Return [X, Y] of the center of cell containing provided text 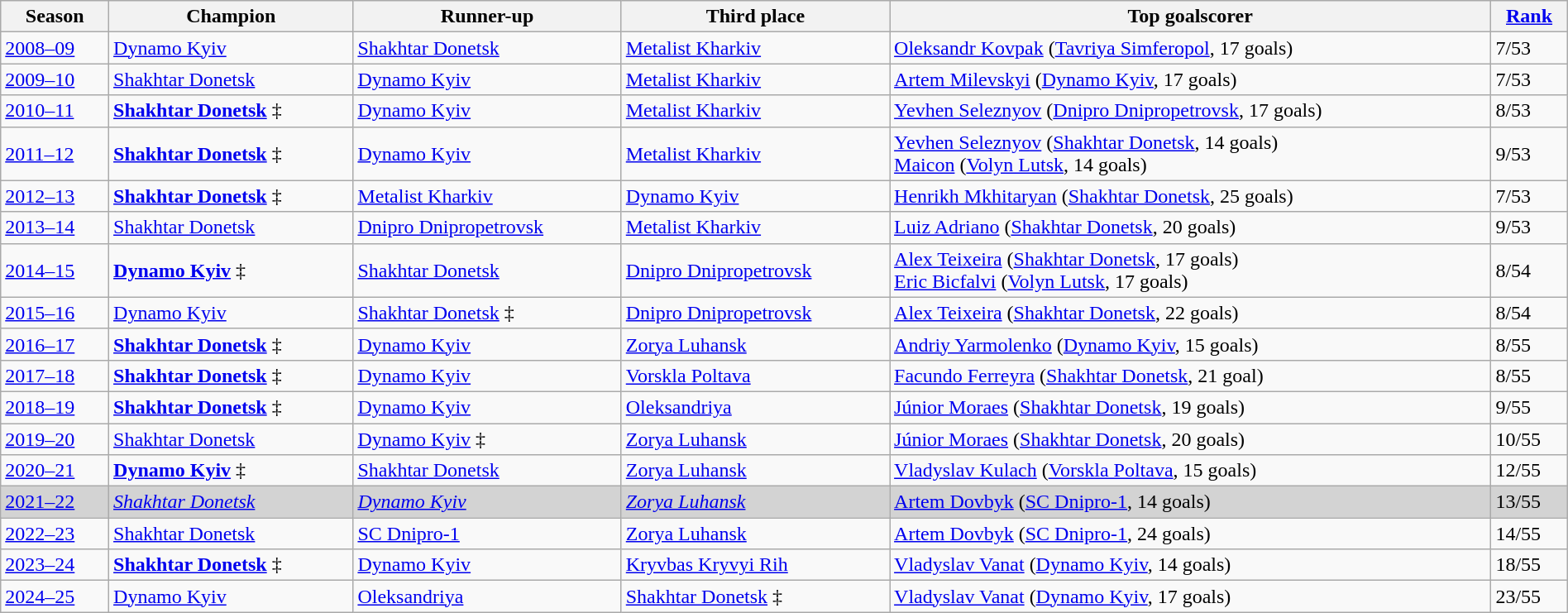
Kryvbas Kryvyi Rih [755, 565]
14/55 [1529, 534]
9/55 [1529, 407]
Top goalscorer [1191, 17]
Artem Dovbyk (SC Dnipro-1, 14 goals) [1191, 502]
2012–13 [55, 196]
2022–23 [55, 534]
13/55 [1529, 502]
Rank [1529, 17]
Alex Teixeira (Shakhtar Donetsk, 22 goals) [1191, 313]
2021–22 [55, 502]
2016–17 [55, 344]
Luiz Adriano (Shakhtar Donetsk, 20 goals) [1191, 227]
2020–21 [55, 471]
Artem Milevskyi (Dynamo Kyiv, 17 goals) [1191, 79]
Júnior Moraes (Shakhtar Donetsk, 20 goals) [1191, 439]
Henrikh Mkhitaryan (Shakhtar Donetsk, 25 goals) [1191, 196]
2014–15 [55, 270]
2019–20 [55, 439]
2015–16 [55, 313]
18/55 [1529, 565]
Artem Dovbyk (SC Dnipro-1, 24 goals) [1191, 534]
Third place [755, 17]
23/55 [1529, 596]
Oleksandr Kovpak (Tavriya Simferopol, 17 goals) [1191, 48]
Champion [232, 17]
SC Dnipro-1 [487, 534]
2023–24 [55, 565]
Yevhen Seleznyov (Dnipro Dnipropetrovsk, 17 goals) [1191, 111]
Vladyslav Vanat (Dynamo Kyiv, 14 goals) [1191, 565]
Yevhen Seleznyov (Shakhtar Donetsk, 14 goals) Maicon (Volyn Lutsk, 14 goals) [1191, 154]
Alex Teixeira (Shakhtar Donetsk, 17 goals) Eric Bicfalvi (Volyn Lutsk, 17 goals) [1191, 270]
Andriy Yarmolenko (Dynamo Kyiv, 15 goals) [1191, 344]
2010–11 [55, 111]
2009–10 [55, 79]
2024–25 [55, 596]
2011–12 [55, 154]
Vorskla Poltava [755, 376]
2013–14 [55, 227]
Júnior Moraes (Shakhtar Donetsk, 19 goals) [1191, 407]
2008–09 [55, 48]
Vladyslav Kulach (Vorskla Poltava, 15 goals) [1191, 471]
Facundo Ferreyra (Shakhtar Donetsk, 21 goal) [1191, 376]
8/53 [1529, 111]
2017–18 [55, 376]
10/55 [1529, 439]
Vladyslav Vanat (Dynamo Kyiv, 17 goals) [1191, 596]
2018–19 [55, 407]
Runner-up [487, 17]
12/55 [1529, 471]
Season [55, 17]
